From the cell containing the given text, extract its center point as [x, y] coordinate. 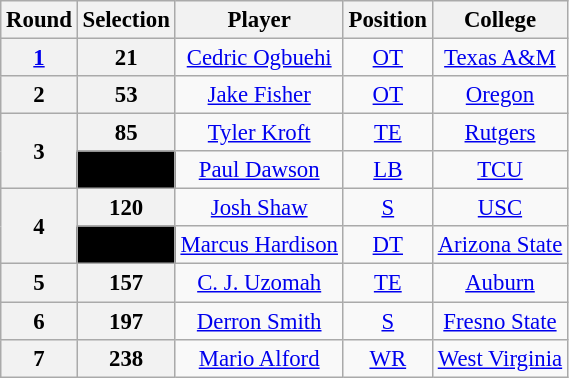
West Virginia [500, 358]
21 [126, 58]
DT [388, 245]
Player [259, 20]
Josh Shaw [259, 208]
238 [126, 358]
USC [500, 208]
6 [39, 321]
Jake Fisher [259, 95]
C. J. Uzomah [259, 283]
Auburn [500, 283]
Fresno State [500, 321]
WR [388, 358]
Mario Alford [259, 358]
5 [39, 283]
Oregon [500, 95]
85 [126, 133]
Texas A&M [500, 58]
Marcus Hardison [259, 245]
Position [388, 20]
7 [39, 358]
157 [126, 283]
3 [39, 152]
197 [126, 321]
Derron Smith [259, 321]
1 [39, 58]
Rutgers [500, 133]
Cedric Ogbuehi [259, 58]
College [500, 20]
Tyler Kroft [259, 133]
LB [388, 170]
Paul Dawson [259, 170]
TCU [500, 170]
4 [39, 226]
2 [39, 95]
53 [126, 95]
Selection [126, 20]
Arizona State [500, 245]
120 [126, 208]
Round [39, 20]
